Find where the given text appears and provide that cell's center as (x, y) coordinate. 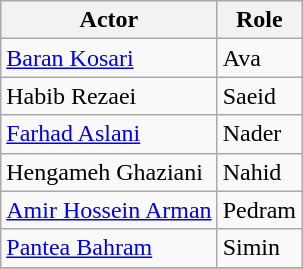
Pantea Bahram (109, 248)
Pedram (259, 210)
Saeid (259, 96)
Amir Hossein Arman (109, 210)
Nader (259, 134)
Farhad Aslani (109, 134)
Habib Rezaei (109, 96)
Ava (259, 58)
Nahid (259, 172)
Simin (259, 248)
Role (259, 20)
Actor (109, 20)
Baran Kosari (109, 58)
Hengameh Ghaziani (109, 172)
